Determine the (X, Y) coordinate at the center of the cell enclosing the given text.  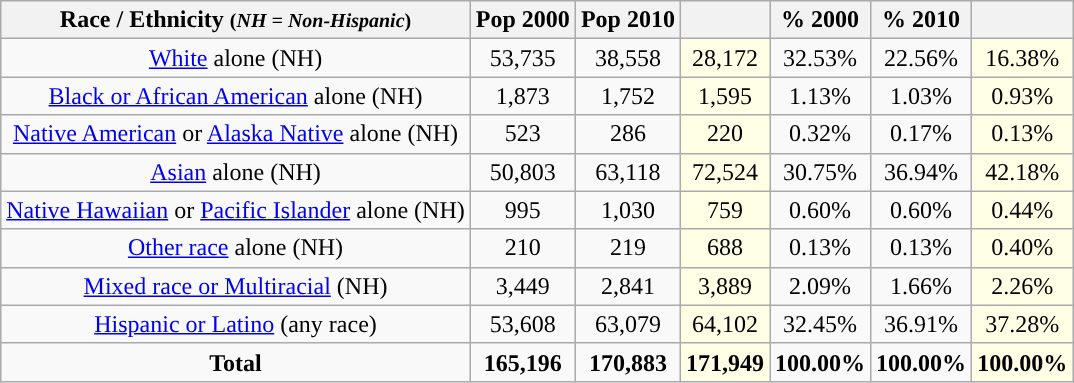
Hispanic or Latino (any race) (236, 324)
1,595 (724, 96)
53,608 (522, 324)
0.44% (1022, 210)
36.94% (922, 172)
63,079 (628, 324)
1.13% (820, 96)
Black or African American alone (NH) (236, 96)
63,118 (628, 172)
28,172 (724, 58)
1,752 (628, 96)
32.45% (820, 324)
0.17% (922, 134)
1,873 (522, 96)
219 (628, 248)
220 (724, 134)
0.40% (1022, 248)
Mixed race or Multiracial (NH) (236, 286)
Native American or Alaska Native alone (NH) (236, 134)
% 2000 (820, 20)
1.66% (922, 286)
Other race alone (NH) (236, 248)
Native Hawaiian or Pacific Islander alone (NH) (236, 210)
53,735 (522, 58)
170,883 (628, 362)
165,196 (522, 362)
688 (724, 248)
0.32% (820, 134)
36.91% (922, 324)
171,949 (724, 362)
2,841 (628, 286)
32.53% (820, 58)
2.26% (1022, 286)
30.75% (820, 172)
2.09% (820, 286)
Asian alone (NH) (236, 172)
White alone (NH) (236, 58)
16.38% (1022, 58)
38,558 (628, 58)
286 (628, 134)
Total (236, 362)
22.56% (922, 58)
Pop 2010 (628, 20)
995 (522, 210)
% 2010 (922, 20)
1.03% (922, 96)
37.28% (1022, 324)
210 (522, 248)
64,102 (724, 324)
3,889 (724, 286)
50,803 (522, 172)
523 (522, 134)
Race / Ethnicity (NH = Non-Hispanic) (236, 20)
1,030 (628, 210)
72,524 (724, 172)
42.18% (1022, 172)
Pop 2000 (522, 20)
0.93% (1022, 96)
759 (724, 210)
3,449 (522, 286)
